Search for the cell housing the specified text and yield its (X, Y) center coordinate. 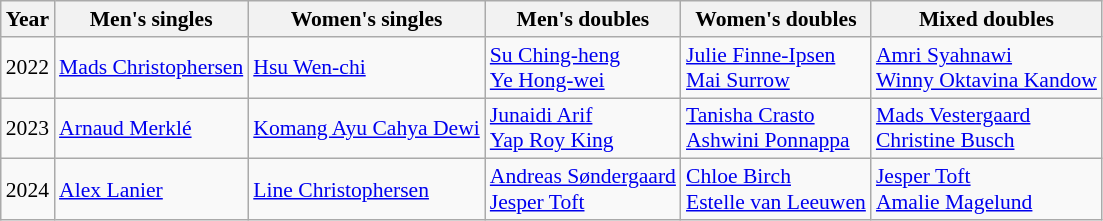
Andreas Søndergaard Jesper Toft (583, 190)
Hsu Wen-chi (366, 68)
Jesper Toft Amalie Magelund (986, 190)
Men's doubles (583, 19)
2022 (28, 68)
Line Christophersen (366, 190)
Men's singles (151, 19)
2023 (28, 128)
Women's doubles (776, 19)
Amri Syahnawi Winny Oktavina Kandow (986, 68)
Alex Lanier (151, 190)
Arnaud Merklé (151, 128)
Mixed doubles (986, 19)
Mads Vestergaard Christine Busch (986, 128)
Women's singles (366, 19)
Year (28, 19)
Komang Ayu Cahya Dewi (366, 128)
Tanisha Crasto Ashwini Ponnappa (776, 128)
Mads Christophersen (151, 68)
Junaidi Arif Yap Roy King (583, 128)
Julie Finne-Ipsen Mai Surrow (776, 68)
2024 (28, 190)
Chloe Birch Estelle van Leeuwen (776, 190)
Su Ching-heng Ye Hong-wei (583, 68)
